Identify which cell holds the provided text, then report its [X, Y] central coordinate. 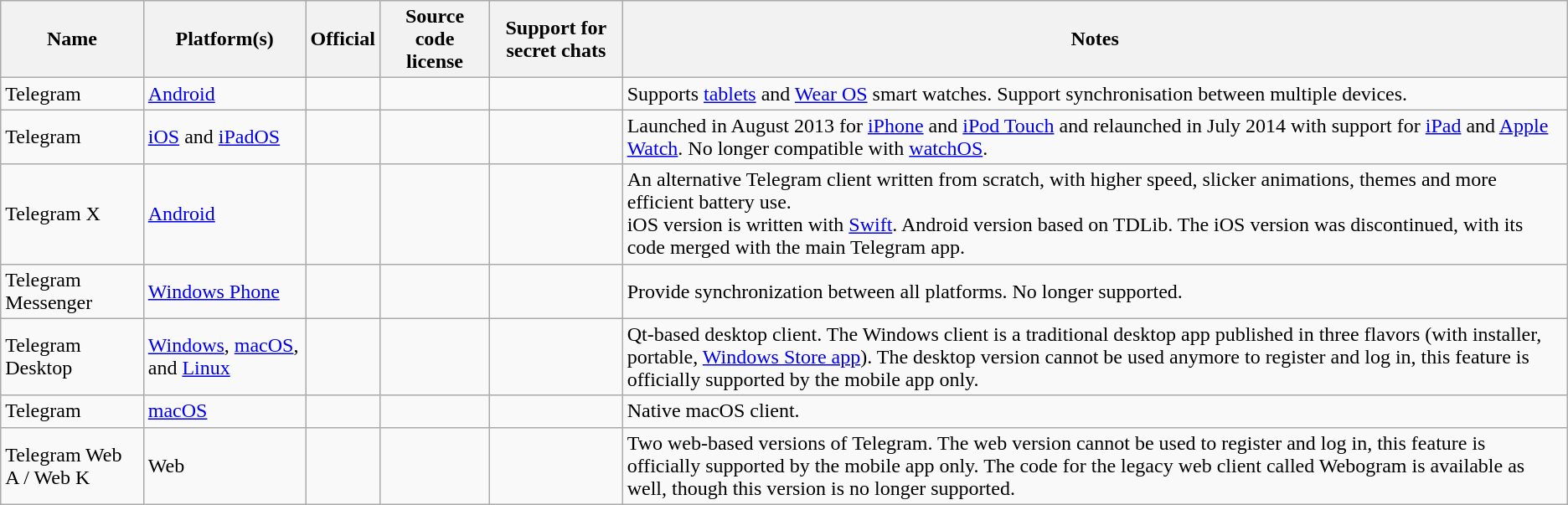
Name [72, 39]
Official [343, 39]
Telegram Web A / Web K [72, 466]
Source code license [434, 39]
Telegram X [72, 214]
iOS and iPadOS [224, 137]
Native macOS client. [1095, 411]
Windows, macOS, and Linux [224, 357]
Platform(s) [224, 39]
Telegram Messenger [72, 291]
Web [224, 466]
Windows Phone [224, 291]
Supports tablets and Wear OS smart watches. Support synchronisation between multiple devices. [1095, 94]
Provide synchronization between all platforms. No longer supported. [1095, 291]
Notes [1095, 39]
macOS [224, 411]
Support for secret chats [556, 39]
Telegram Desktop [72, 357]
